Capture the cell that displays the provided text and extract its (X, Y) central coordinate. 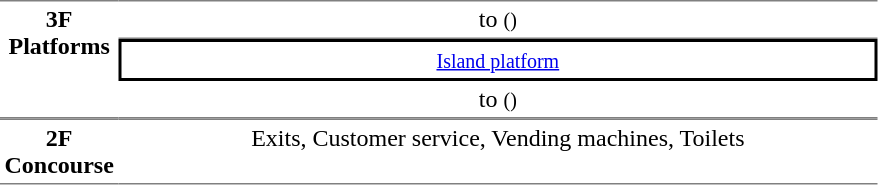
Exits, Customer service, Vending machines, Toilets (498, 151)
3FPlatforms (59, 59)
2FConcourse (59, 151)
Island platform (498, 60)
